Determine the [X, Y] coordinate at the center of the cell enclosing the given text.  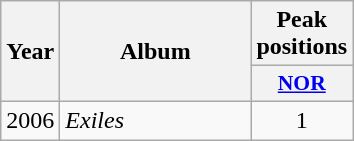
2006 [30, 120]
Exiles [156, 120]
Album [156, 52]
Year [30, 52]
NOR [302, 84]
1 [302, 120]
Peak positions [302, 34]
